From the cell containing the given text, extract its center point as (X, Y) coordinate. 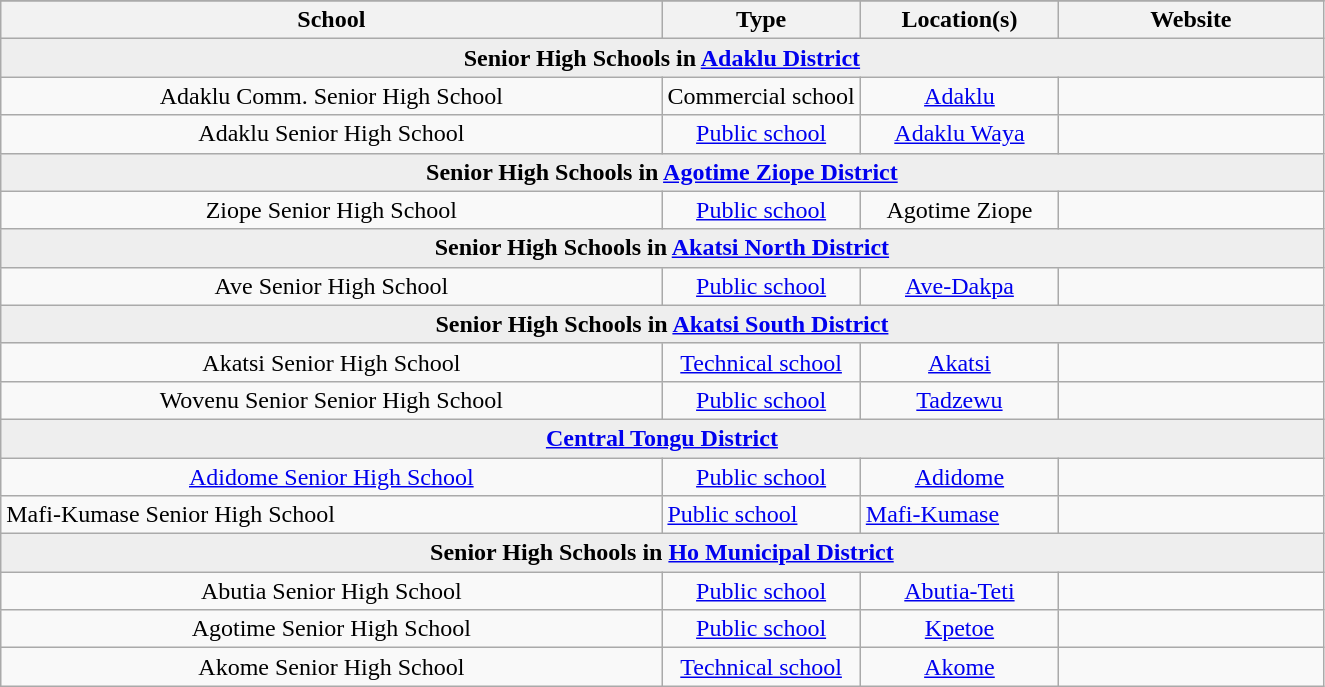
Akome Senior High School (332, 667)
Wovenu Senior Senior High School (332, 400)
Central Tongu District (662, 438)
Abutia Senior High School (332, 591)
Adaklu Waya (959, 134)
Adaklu Senior High School (332, 134)
Adaklu (959, 96)
Senior High Schools in Ho Municipal District (662, 553)
Website (1191, 20)
Ave-Dakpa (959, 286)
Tadzewu (959, 400)
Senior High Schools in Akatsi South District (662, 324)
Abutia-Teti (959, 591)
Senior High Schools in Agotime Ziope District (662, 172)
Mafi-Kumase (959, 515)
Ziope Senior High School (332, 210)
Mafi-Kumase Senior High School (332, 515)
Adidome Senior High School (332, 477)
Location(s) (959, 20)
Akatsi Senior High School (332, 362)
Adidome (959, 477)
Type (761, 20)
Ave Senior High School (332, 286)
Senior High Schools in Adaklu District (662, 58)
Agotime Ziope (959, 210)
Kpetoe (959, 629)
Agotime Senior High School (332, 629)
Akome (959, 667)
Adaklu Comm. Senior High School (332, 96)
School (332, 20)
Commercial school (761, 96)
Senior High Schools in Akatsi North District (662, 248)
Akatsi (959, 362)
